Return (X, Y) of the center of cell containing provided text 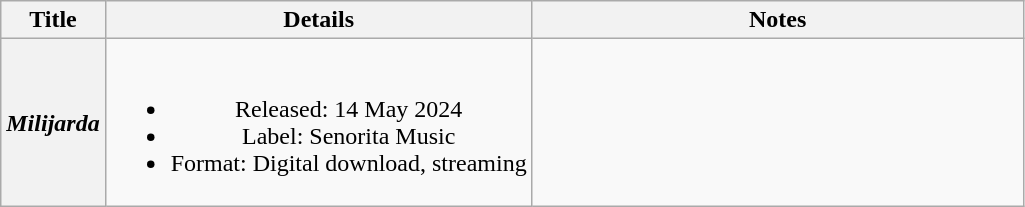
Details (318, 20)
Title (53, 20)
Notes (778, 20)
Milijarda (53, 122)
Released: 14 May 2024Label: Senorita MusicFormat: Digital download, streaming (318, 122)
